Provide the [x, y] coordinate of the cell's center where the given text is located.  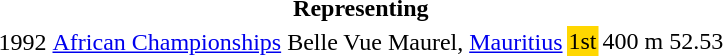
400 m [633, 41]
1st [582, 41]
